Find where the given text appears and provide that cell's center as [X, Y] coordinate. 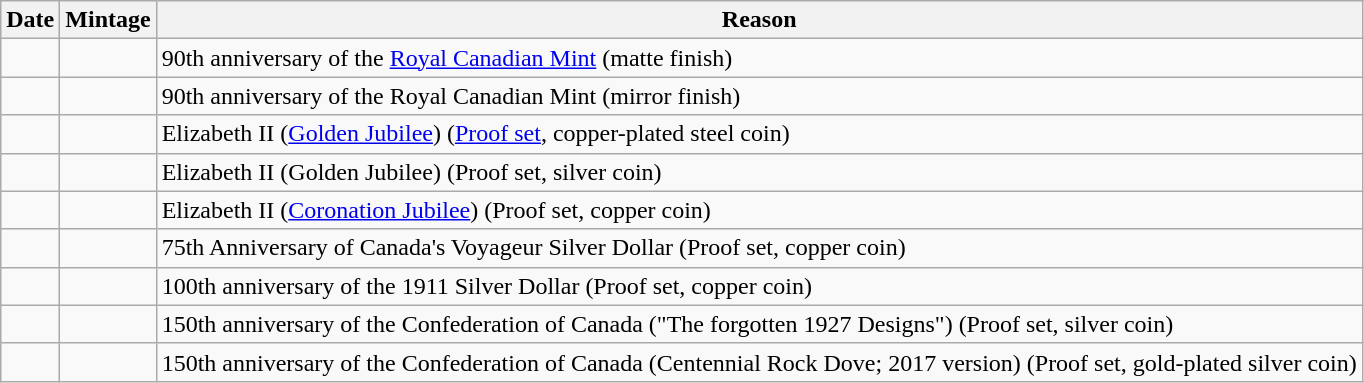
90th anniversary of the Royal Canadian Mint (mirror finish) [759, 96]
90th anniversary of the Royal Canadian Mint (matte finish) [759, 58]
Elizabeth II (Golden Jubilee) (Proof set, silver coin) [759, 172]
Elizabeth II (Golden Jubilee) (Proof set, copper-plated steel coin) [759, 134]
150th anniversary of the Confederation of Canada (Centennial Rock Dove; 2017 version) (Proof set, gold-plated silver coin) [759, 362]
Elizabeth II (Coronation Jubilee) (Proof set, copper coin) [759, 210]
150th anniversary of the Confederation of Canada ("The forgotten 1927 Designs") (Proof set, silver coin) [759, 324]
Mintage [108, 20]
Reason [759, 20]
100th anniversary of the 1911 Silver Dollar (Proof set, copper coin) [759, 286]
Date [30, 20]
75th Anniversary of Canada's Voyageur Silver Dollar (Proof set, copper coin) [759, 248]
